Extract the [X, Y] coordinate from the center of the cell holding the provided text.  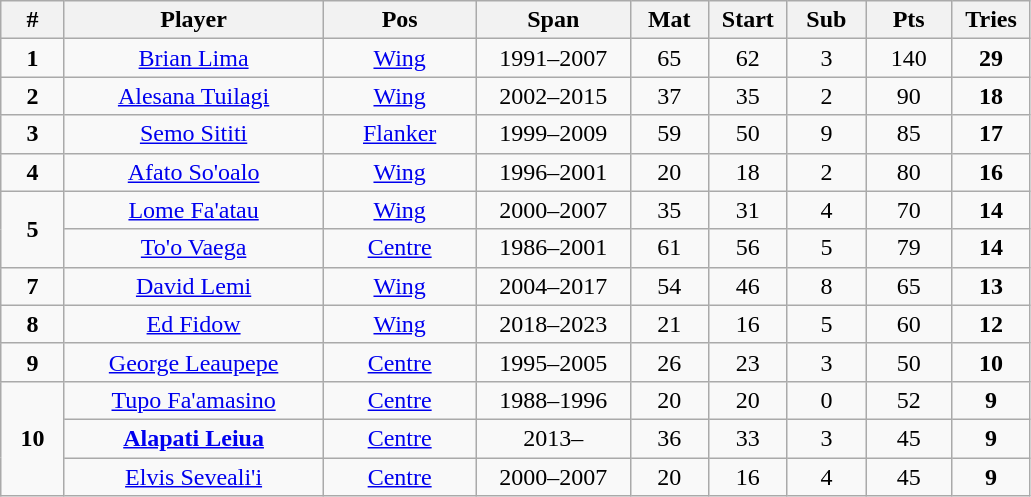
Flanker [400, 134]
Elvis Seveali'i [194, 477]
33 [748, 438]
Alapati Leiua [194, 438]
Player [194, 20]
21 [670, 324]
Afato So'oalo [194, 172]
Pts [909, 20]
2004–2017 [553, 286]
Span [553, 20]
2013– [553, 438]
Ed Fidow [194, 324]
Tries [992, 20]
Pos [400, 20]
1996–2001 [553, 172]
80 [909, 172]
2018–2023 [553, 324]
52 [909, 400]
70 [909, 210]
23 [748, 362]
Tupo Fa'amasino [194, 400]
62 [748, 58]
26 [670, 362]
59 [670, 134]
60 [909, 324]
54 [670, 286]
79 [909, 248]
13 [992, 286]
0 [826, 400]
David Lemi [194, 286]
31 [748, 210]
To'o Vaega [194, 248]
85 [909, 134]
Alesana Tuilagi [194, 96]
# [33, 20]
61 [670, 248]
7 [33, 286]
Sub [826, 20]
Lome Fa'atau [194, 210]
1999–2009 [553, 134]
Mat [670, 20]
90 [909, 96]
1 [33, 58]
Brian Lima [194, 58]
1991–2007 [553, 58]
1988–1996 [553, 400]
37 [670, 96]
1995–2005 [553, 362]
29 [992, 58]
17 [992, 134]
46 [748, 286]
1986–2001 [553, 248]
Start [748, 20]
George Leaupepe [194, 362]
56 [748, 248]
36 [670, 438]
140 [909, 58]
12 [992, 324]
Semo Sititi [194, 134]
2002–2015 [553, 96]
